Identify which cell holds the provided text, then report its (x, y) central coordinate. 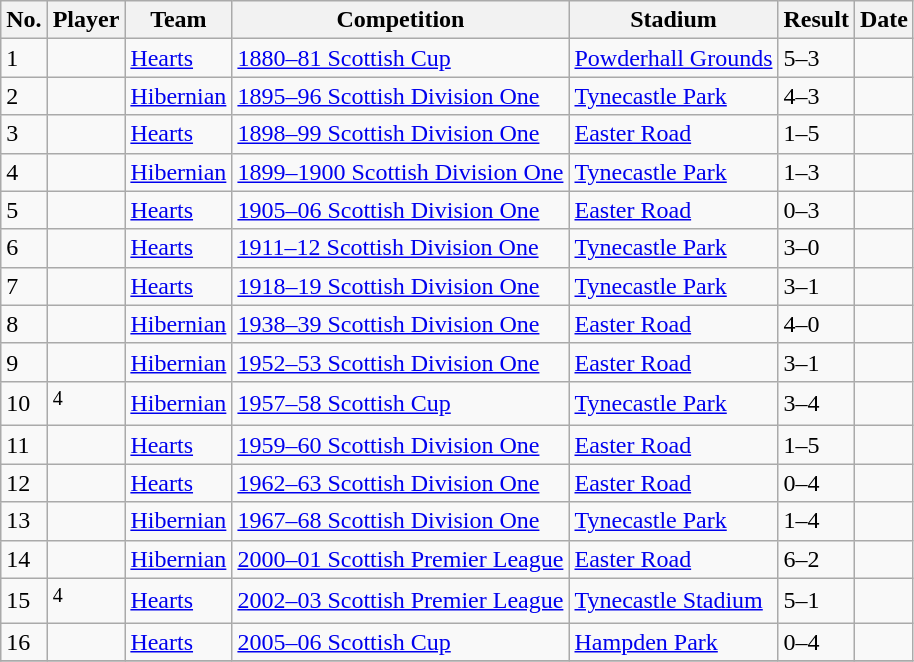
1898–99 Scottish Division One (400, 134)
12 (24, 483)
2000–01 Scottish Premier League (400, 559)
Team (178, 20)
5–1 (816, 600)
2005–06 Scottish Cup (400, 642)
5 (24, 210)
1938–39 Scottish Division One (400, 324)
Competition (400, 20)
1957–58 Scottish Cup (400, 404)
1–4 (816, 521)
11 (24, 445)
13 (24, 521)
1905–06 Scottish Division One (400, 210)
Result (816, 20)
9 (24, 362)
1895–96 Scottish Division One (400, 96)
3–4 (816, 404)
16 (24, 642)
2 (24, 96)
1–3 (816, 172)
1918–19 Scottish Division One (400, 286)
Tynecastle Stadium (674, 600)
7 (24, 286)
1880–81 Scottish Cup (400, 58)
No. (24, 20)
4–0 (816, 324)
Date (884, 20)
Hampden Park (674, 642)
3 (24, 134)
Stadium (674, 20)
14 (24, 559)
1962–63 Scottish Division One (400, 483)
1952–53 Scottish Division One (400, 362)
Powderhall Grounds (674, 58)
1911–12 Scottish Division One (400, 248)
5–3 (816, 58)
1 (24, 58)
6–2 (816, 559)
1959–60 Scottish Division One (400, 445)
10 (24, 404)
0–3 (816, 210)
3–0 (816, 248)
6 (24, 248)
2002–03 Scottish Premier League (400, 600)
4–3 (816, 96)
8 (24, 324)
Player (86, 20)
1967–68 Scottish Division One (400, 521)
1899–1900 Scottish Division One (400, 172)
15 (24, 600)
